Output the [x, y] coordinate of the center of the cell containing the given text.  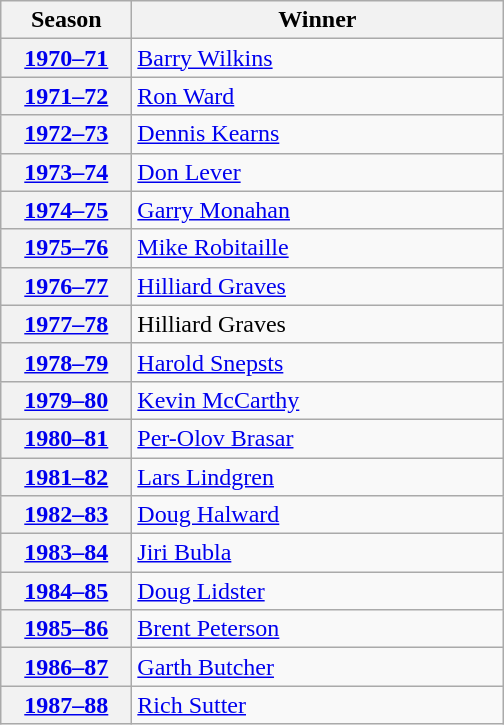
1975–76 [66, 248]
Jiri Bubla [318, 553]
Garth Butcher [318, 667]
Rich Sutter [318, 705]
Lars Lindgren [318, 477]
1986–87 [66, 667]
1972–73 [66, 134]
1978–79 [66, 362]
1983–84 [66, 553]
Ron Ward [318, 96]
1981–82 [66, 477]
Per-Olov Brasar [318, 438]
Dennis Kearns [318, 134]
Harold Snepsts [318, 362]
Winner [318, 20]
1977–78 [66, 324]
1987–88 [66, 705]
1973–74 [66, 172]
1979–80 [66, 400]
Brent Peterson [318, 629]
Doug Lidster [318, 591]
Doug Halward [318, 515]
Kevin McCarthy [318, 400]
Don Lever [318, 172]
1984–85 [66, 591]
1985–86 [66, 629]
1970–71 [66, 58]
1976–77 [66, 286]
Season [66, 20]
1971–72 [66, 96]
1982–83 [66, 515]
Barry Wilkins [318, 58]
Garry Monahan [318, 210]
1980–81 [66, 438]
1974–75 [66, 210]
Mike Robitaille [318, 248]
